Extract the [X, Y] coordinate from the center of the cell holding the provided text.  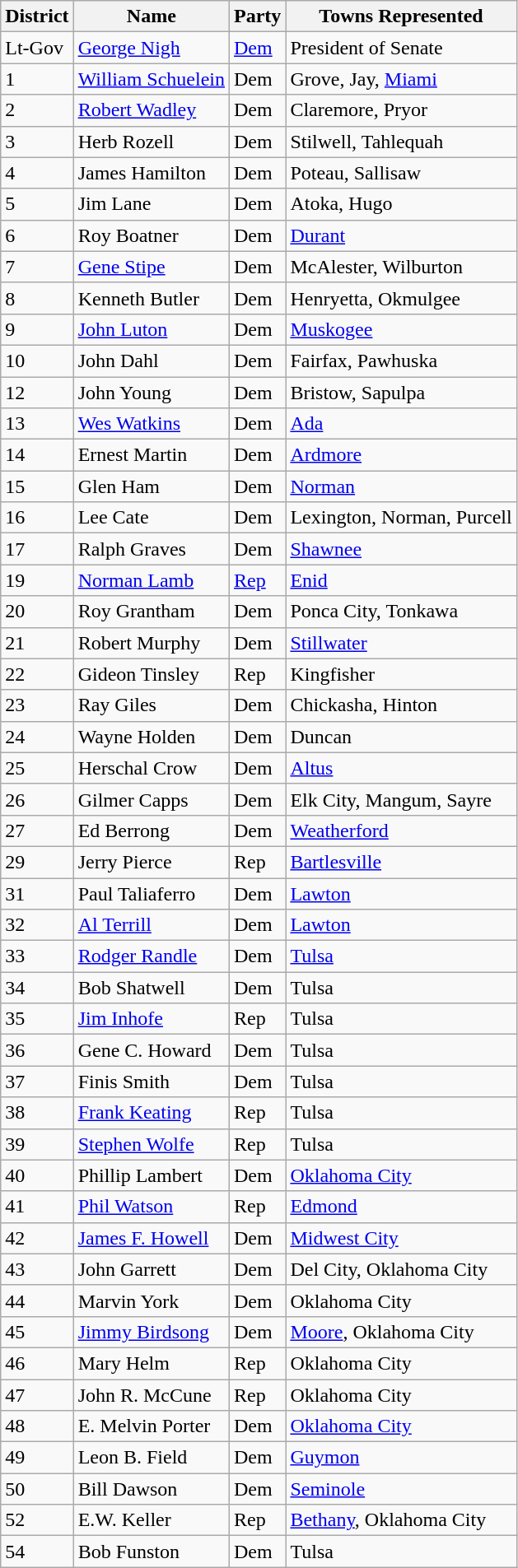
Guymon [401, 1458]
E.W. Keller [152, 1520]
6 [37, 235]
Lee Cate [152, 518]
10 [37, 361]
Stephen Wolfe [152, 1144]
Ponca City, Tonkawa [401, 612]
Bethany, Oklahoma City [401, 1520]
32 [37, 925]
Fairfax, Pawhuska [401, 361]
Frank Keating [152, 1113]
29 [37, 862]
43 [37, 1269]
Seminole [401, 1489]
Jerry Pierce [152, 862]
Phillip Lambert [152, 1175]
Enid [401, 580]
Edmond [401, 1207]
Lexington, Norman, Purcell [401, 518]
46 [37, 1363]
Shawnee [401, 549]
42 [37, 1238]
Roy Boatner [152, 235]
James F. Howell [152, 1238]
Wayne Holden [152, 737]
21 [37, 643]
Rodger Randle [152, 956]
49 [37, 1458]
5 [37, 204]
Stillwater [401, 643]
John Dahl [152, 361]
Name [152, 16]
McAlester, Wilburton [401, 267]
Robert Murphy [152, 643]
Wes Watkins [152, 424]
Midwest City [401, 1238]
Roy Grantham [152, 612]
25 [37, 768]
Norman Lamb [152, 580]
Muskogee [401, 329]
35 [37, 1019]
Jimmy Birdsong [152, 1332]
Ernest Martin [152, 455]
John Garrett [152, 1269]
27 [37, 831]
47 [37, 1395]
4 [37, 173]
William Schuelein [152, 79]
Claremore, Pryor [401, 110]
54 [37, 1552]
Weatherford [401, 831]
Jim Inhofe [152, 1019]
Towns Represented [401, 16]
Bob Shatwell [152, 988]
38 [37, 1113]
Moore, Oklahoma City [401, 1332]
41 [37, 1207]
Marvin York [152, 1300]
22 [37, 674]
Norman [401, 486]
Poteau, Sallisaw [401, 173]
9 [37, 329]
50 [37, 1489]
Duncan [401, 737]
John Luton [152, 329]
Grove, Jay, Miami [401, 79]
Finis Smith [152, 1082]
2 [37, 110]
Gilmer Capps [152, 799]
Kenneth Butler [152, 298]
31 [37, 893]
Jim Lane [152, 204]
Glen Ham [152, 486]
26 [37, 799]
Herschal Crow [152, 768]
Del City, Oklahoma City [401, 1269]
Party [258, 16]
45 [37, 1332]
7 [37, 267]
Gene Stipe [152, 267]
23 [37, 705]
17 [37, 549]
Al Terrill [152, 925]
Herb Rozell [152, 142]
34 [37, 988]
President of Senate [401, 48]
3 [37, 142]
39 [37, 1144]
John R. McCune [152, 1395]
Chickasha, Hinton [401, 705]
52 [37, 1520]
Robert Wadley [152, 110]
Altus [401, 768]
14 [37, 455]
12 [37, 393]
District [37, 16]
Ada [401, 424]
44 [37, 1300]
Bill Dawson [152, 1489]
Stilwell, Tahlequah [401, 142]
Leon B. Field [152, 1458]
24 [37, 737]
37 [37, 1082]
James Hamilton [152, 173]
Atoka, Hugo [401, 204]
Elk City, Mangum, Sayre [401, 799]
E. Melvin Porter [152, 1426]
Mary Helm [152, 1363]
Ardmore [401, 455]
Durant [401, 235]
40 [37, 1175]
1 [37, 79]
48 [37, 1426]
Lt-Gov [37, 48]
Ray Giles [152, 705]
Bartlesville [401, 862]
Gideon Tinsley [152, 674]
20 [37, 612]
19 [37, 580]
16 [37, 518]
Henryetta, Okmulgee [401, 298]
33 [37, 956]
13 [37, 424]
Ralph Graves [152, 549]
Bristow, Sapulpa [401, 393]
Gene C. Howard [152, 1050]
Paul Taliaferro [152, 893]
Phil Watson [152, 1207]
36 [37, 1050]
8 [37, 298]
Ed Berrong [152, 831]
15 [37, 486]
John Young [152, 393]
Kingfisher [401, 674]
Bob Funston [152, 1552]
George Nigh [152, 48]
